Return (X, Y) of the center of cell containing provided text 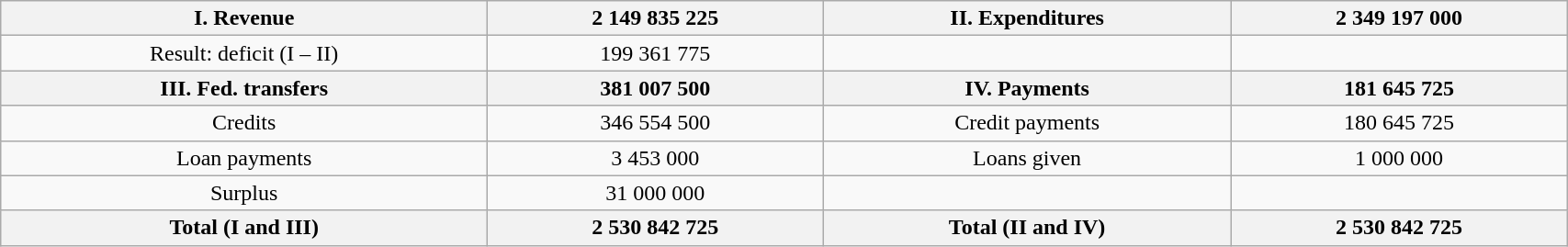
I. Revenue (244, 18)
Result: deficit (I – II) (244, 53)
199 361 775 (656, 53)
2 149 835 225 (656, 18)
346 554 500 (656, 123)
Credit payments (1027, 123)
381 007 500 (656, 88)
Loan payments (244, 158)
II. Expenditures (1027, 18)
Surplus (244, 193)
Credits (244, 123)
Loans given (1027, 158)
2 349 197 000 (1398, 18)
Total (II and IV) (1027, 228)
180 645 725 (1398, 123)
III. Fed. transfers (244, 88)
1 000 000 (1398, 158)
181 645 725 (1398, 88)
IV. Payments (1027, 88)
Total (I and III) (244, 228)
31 000 000 (656, 193)
3 453 000 (656, 158)
